From the cell containing the given text, extract its center point as (x, y) coordinate. 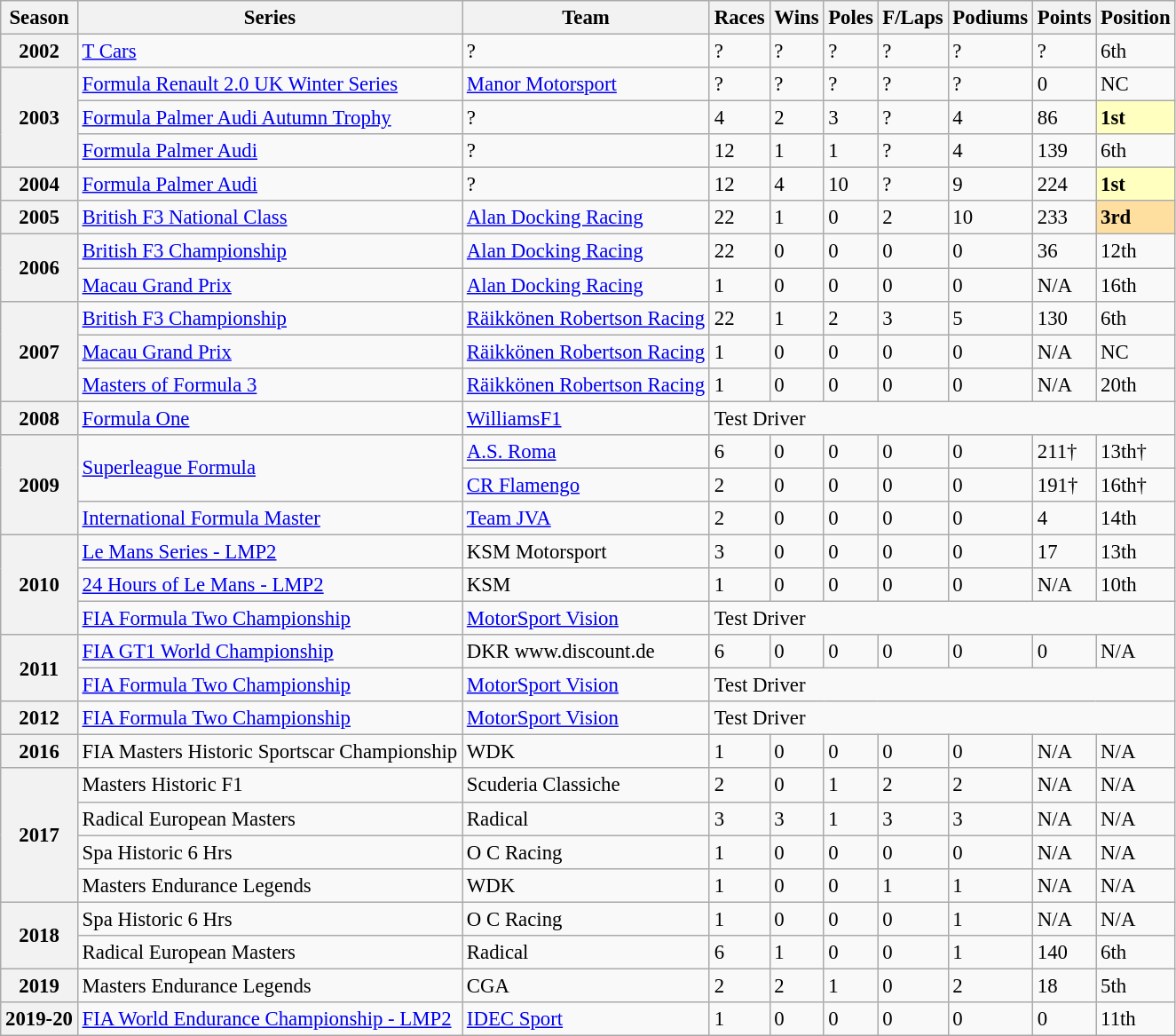
Races (739, 18)
FIA Masters Historic Sportscar Championship (270, 752)
2004 (39, 185)
86 (1063, 118)
Wins (797, 18)
5 (991, 318)
A.S. Roma (586, 452)
9 (991, 185)
Poles (850, 18)
KSM Motorsport (586, 551)
FIA GT1 World Championship (270, 652)
Le Mans Series - LMP2 (270, 551)
130 (1063, 318)
2012 (39, 718)
2008 (39, 418)
2007 (39, 352)
CR Flamengo (586, 485)
2005 (39, 217)
Masters Historic F1 (270, 786)
36 (1063, 251)
CGA (586, 985)
Podiums (991, 18)
T Cars (270, 51)
13th† (1136, 452)
13th (1136, 551)
International Formula Master (270, 518)
Formula Renault 2.0 UK Winter Series (270, 84)
IDEC Sport (586, 1019)
2010 (39, 584)
Points (1063, 18)
11th (1136, 1019)
2019 (39, 985)
224 (1063, 185)
16th (1136, 285)
24 Hours of Le Mans - LMP2 (270, 585)
140 (1063, 953)
Position (1136, 18)
18 (1063, 985)
Series (270, 18)
211† (1063, 452)
F/Laps (912, 18)
16th† (1136, 485)
Team JVA (586, 518)
KSM (586, 585)
2017 (39, 835)
233 (1063, 217)
2009 (39, 485)
Masters of Formula 3 (270, 384)
British F3 National Class (270, 217)
2006 (39, 268)
FIA World Endurance Championship - LMP2 (270, 1019)
5th (1136, 985)
Superleague Formula (270, 469)
2019-20 (39, 1019)
2011 (39, 668)
Scuderia Classiche (586, 786)
10th (1136, 585)
Season (39, 18)
2003 (39, 117)
3rd (1136, 217)
20th (1136, 384)
2018 (39, 936)
WilliamsF1 (586, 418)
Formula Palmer Audi Autumn Trophy (270, 118)
2002 (39, 51)
Team (586, 18)
12th (1136, 251)
17 (1063, 551)
DKR www.discount.de (586, 652)
191† (1063, 485)
2016 (39, 752)
Manor Motorsport (586, 84)
Formula One (270, 418)
139 (1063, 151)
14th (1136, 518)
